Determine the [x, y] coordinate at the center of the cell enclosing the given text.  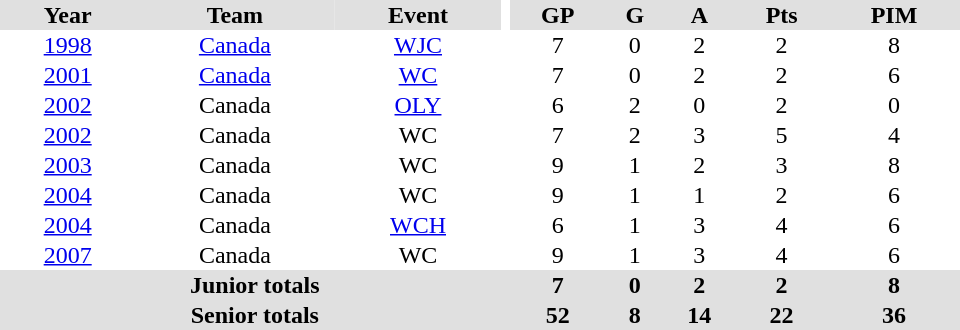
PIM [894, 15]
52 [558, 315]
2003 [68, 165]
A [700, 15]
1998 [68, 45]
14 [700, 315]
Event [418, 15]
Team [234, 15]
Pts [782, 15]
WJC [418, 45]
GP [558, 15]
WCH [418, 225]
Year [68, 15]
G [635, 15]
22 [782, 315]
Junior totals [255, 285]
2001 [68, 75]
Senior totals [255, 315]
2007 [68, 255]
5 [782, 135]
36 [894, 315]
OLY [418, 105]
